Extract the (x, y) coordinate from the center of the cell holding the provided text.  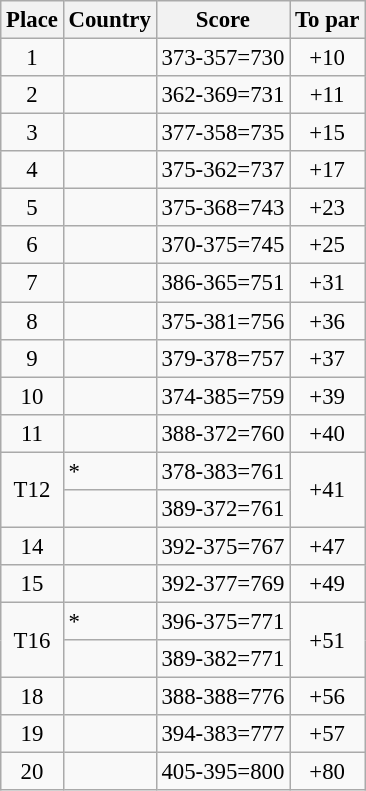
+31 (328, 283)
+41 (328, 490)
373-357=730 (223, 58)
19 (32, 734)
14 (32, 546)
15 (32, 584)
Country (110, 20)
18 (32, 697)
+57 (328, 734)
362-369=731 (223, 95)
388-372=760 (223, 433)
4 (32, 170)
394-383=777 (223, 734)
+56 (328, 697)
388-388=776 (223, 697)
392-377=769 (223, 584)
405-395=800 (223, 772)
5 (32, 208)
389-382=771 (223, 659)
386-365=751 (223, 283)
389-372=761 (223, 509)
7 (32, 283)
+23 (328, 208)
379-378=757 (223, 358)
+80 (328, 772)
1 (32, 58)
+39 (328, 396)
Score (223, 20)
+25 (328, 245)
374-385=759 (223, 396)
8 (32, 321)
392-375=767 (223, 546)
+17 (328, 170)
375-381=756 (223, 321)
20 (32, 772)
10 (32, 396)
T12 (32, 490)
+15 (328, 133)
375-368=743 (223, 208)
396-375=771 (223, 621)
+49 (328, 584)
+36 (328, 321)
377-358=735 (223, 133)
6 (32, 245)
370-375=745 (223, 245)
378-383=761 (223, 471)
Place (32, 20)
375-362=737 (223, 170)
+10 (328, 58)
11 (32, 433)
9 (32, 358)
+51 (328, 640)
+37 (328, 358)
2 (32, 95)
T16 (32, 640)
+47 (328, 546)
+40 (328, 433)
To par (328, 20)
3 (32, 133)
+11 (328, 95)
